Locate the cell with the specified text and output its [x, y] center coordinate. 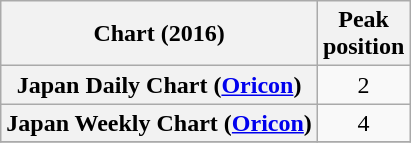
Peakposition [363, 34]
Japan Daily Chart (Oricon) [160, 85]
2 [363, 85]
Japan Weekly Chart (Oricon) [160, 123]
4 [363, 123]
Chart (2016) [160, 34]
